Extract the (X, Y) coordinate from the center of the cell holding the provided text.  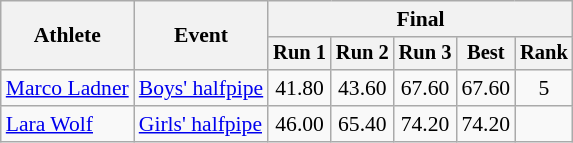
Event (202, 36)
Rank (544, 54)
43.60 (362, 88)
Girls' halfpipe (202, 124)
46.00 (300, 124)
5 (544, 88)
41.80 (300, 88)
65.40 (362, 124)
Final (420, 19)
Lara Wolf (68, 124)
Run 3 (426, 54)
Best (486, 54)
Run 1 (300, 54)
Athlete (68, 36)
Boys' halfpipe (202, 88)
Marco Ladner (68, 88)
Run 2 (362, 54)
